Provide the [X, Y] coordinate of the cell's center where the given text is located.  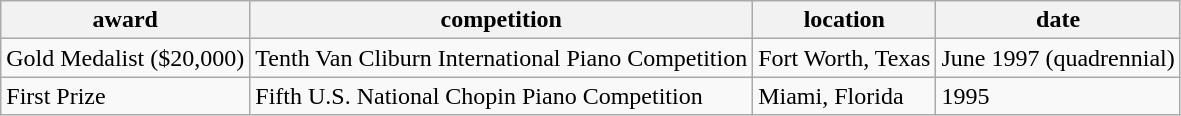
1995 [1058, 96]
June 1997 (quadrennial) [1058, 58]
award [126, 20]
First Prize [126, 96]
Tenth Van Cliburn International Piano Competition [502, 58]
Fort Worth, Texas [844, 58]
Fifth U.S. National Chopin Piano Competition [502, 96]
Miami, Florida [844, 96]
competition [502, 20]
location [844, 20]
Gold Medalist ($20,000) [126, 58]
date [1058, 20]
